Identify which cell holds the provided text, then report its [X, Y] central coordinate. 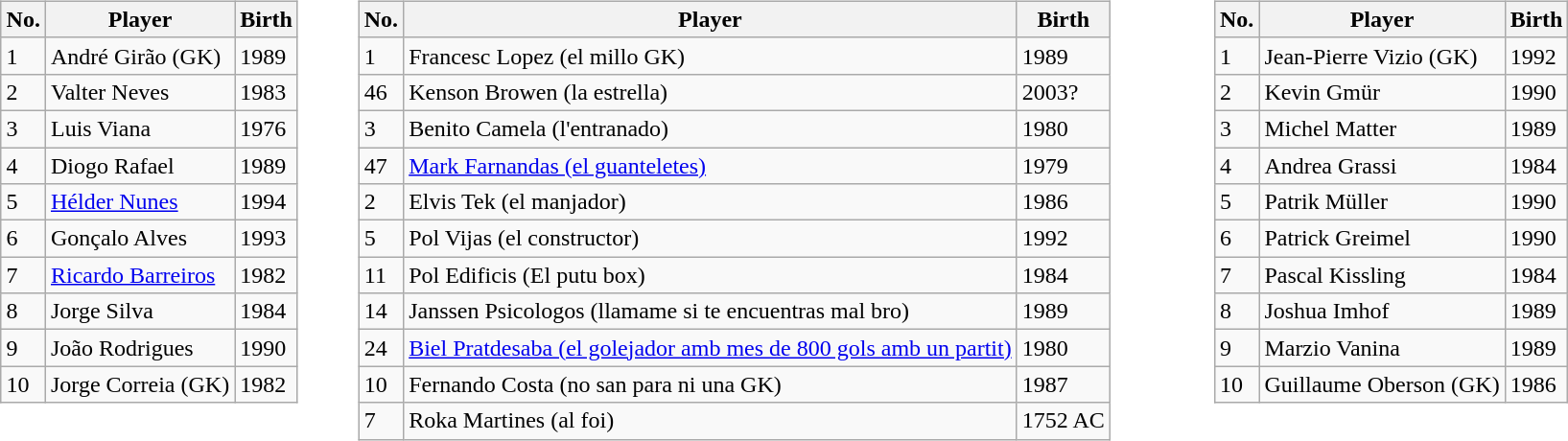
2003? [1063, 92]
Diogo Rafael [140, 166]
Pol Edificis (El putu box) [711, 275]
João Rodrigues [140, 348]
Jorge Silva [140, 312]
Fernando Costa (no san para ni una GK) [711, 384]
Mark Farnandas (el guanteletes) [711, 166]
Gonçalo Alves [140, 239]
Patrick Greimel [1382, 239]
Luis Viana [140, 128]
Andrea Grassi [1382, 166]
Pol Vijas (el constructor) [711, 239]
Francesc Lopez (el millo GK) [711, 56]
Janssen Psicologos (llamame si te encuentras mal bro) [711, 312]
47 [381, 166]
1752 AC [1063, 421]
Marzio Vanina [1382, 348]
46 [381, 92]
1993 [267, 239]
14 [381, 312]
Biel Pratdesaba (el golejador amb mes de 800 gols amb un partit) [711, 348]
24 [381, 348]
Jorge Correia (GK) [140, 384]
Jean-Pierre Vizio (GK) [1382, 56]
11 [381, 275]
Elvis Tek (el manjador) [711, 202]
1979 [1063, 166]
Kevin Gmür [1382, 92]
Pascal Kissling [1382, 275]
André Girão (GK) [140, 56]
Guillaume Oberson (GK) [1382, 384]
Kenson Browen (la estrella) [711, 92]
1987 [1063, 384]
1976 [267, 128]
Michel Matter [1382, 128]
1994 [267, 202]
Hélder Nunes [140, 202]
Valter Neves [140, 92]
Joshua Imhof [1382, 312]
Patrik Müller [1382, 202]
Ricardo Barreiros [140, 275]
Benito Camela (l'entranado) [711, 128]
Roka Martines (al foi) [711, 421]
1983 [267, 92]
